Return [x, y] of the center of cell containing provided text 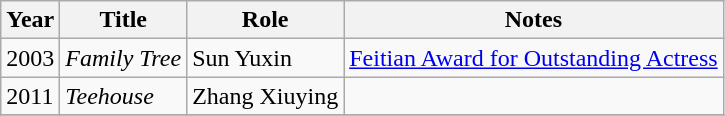
Title [124, 20]
Year [30, 20]
Family Tree [124, 58]
Zhang Xiuying [266, 96]
Feitian Award for Outstanding Actress [534, 58]
2003 [30, 58]
Notes [534, 20]
Role [266, 20]
2011 [30, 96]
Sun Yuxin [266, 58]
Teehouse [124, 96]
